Scan for the cell matching the given text and deliver its (X, Y) coordinate at center. 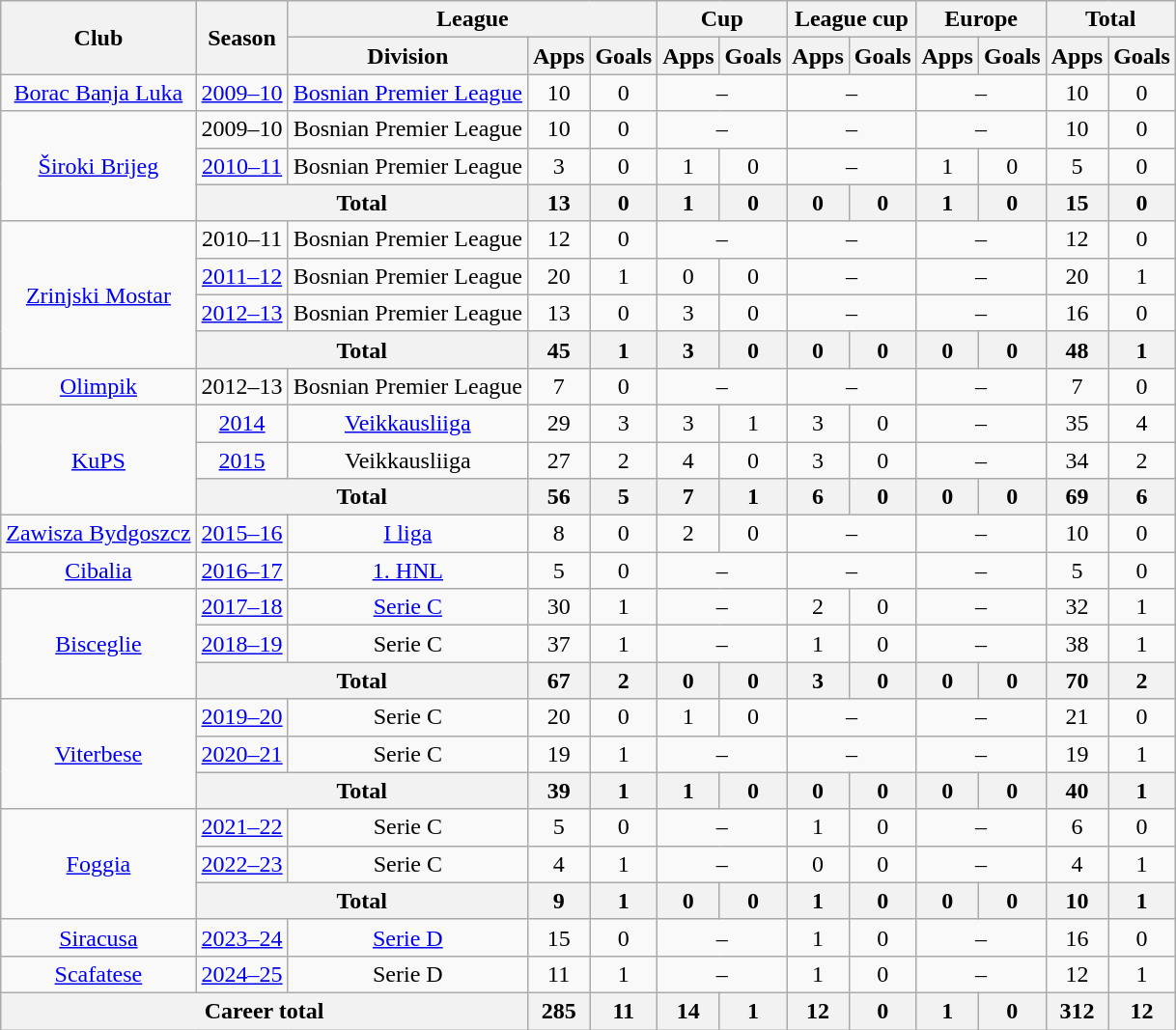
Olimpik (98, 386)
League cup (852, 19)
30 (558, 607)
35 (1077, 423)
Foggia (98, 864)
29 (558, 423)
Club (98, 38)
Široki Brijeg (98, 166)
70 (1077, 681)
312 (1077, 1011)
Viterbese (98, 754)
21 (1077, 717)
56 (558, 497)
2015–16 (241, 534)
40 (1077, 791)
Season (241, 38)
8 (558, 534)
Career total (265, 1011)
2015 (241, 460)
14 (688, 1011)
2011–12 (241, 276)
2014 (241, 423)
27 (558, 460)
2019–20 (241, 717)
2024–25 (241, 974)
2022–23 (241, 864)
34 (1077, 460)
Zawisza Bydgoszcz (98, 534)
48 (1077, 349)
45 (558, 349)
Siracusa (98, 937)
Europe (981, 19)
League (472, 19)
32 (1077, 607)
2018–19 (241, 644)
285 (558, 1011)
38 (1077, 644)
1. HNL (407, 571)
Division (407, 56)
9 (558, 901)
Bisceglie (98, 644)
2023–24 (241, 937)
2017–18 (241, 607)
2016–17 (241, 571)
Cup (722, 19)
Borac Banja Luka (98, 93)
Zrinjski Mostar (98, 294)
2021–22 (241, 827)
2020–21 (241, 754)
37 (558, 644)
KuPS (98, 459)
I liga (407, 534)
Scafatese (98, 974)
Cibalia (98, 571)
39 (558, 791)
67 (558, 681)
69 (1077, 497)
